Extract the (X, Y) coordinate from the center of the cell holding the provided text.  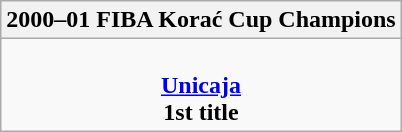
2000–01 FIBA Korać Cup Champions (201, 20)
Unicaja 1st title (201, 85)
